For the text-containing cell, return its midpoint in (x, y) coordinate format. 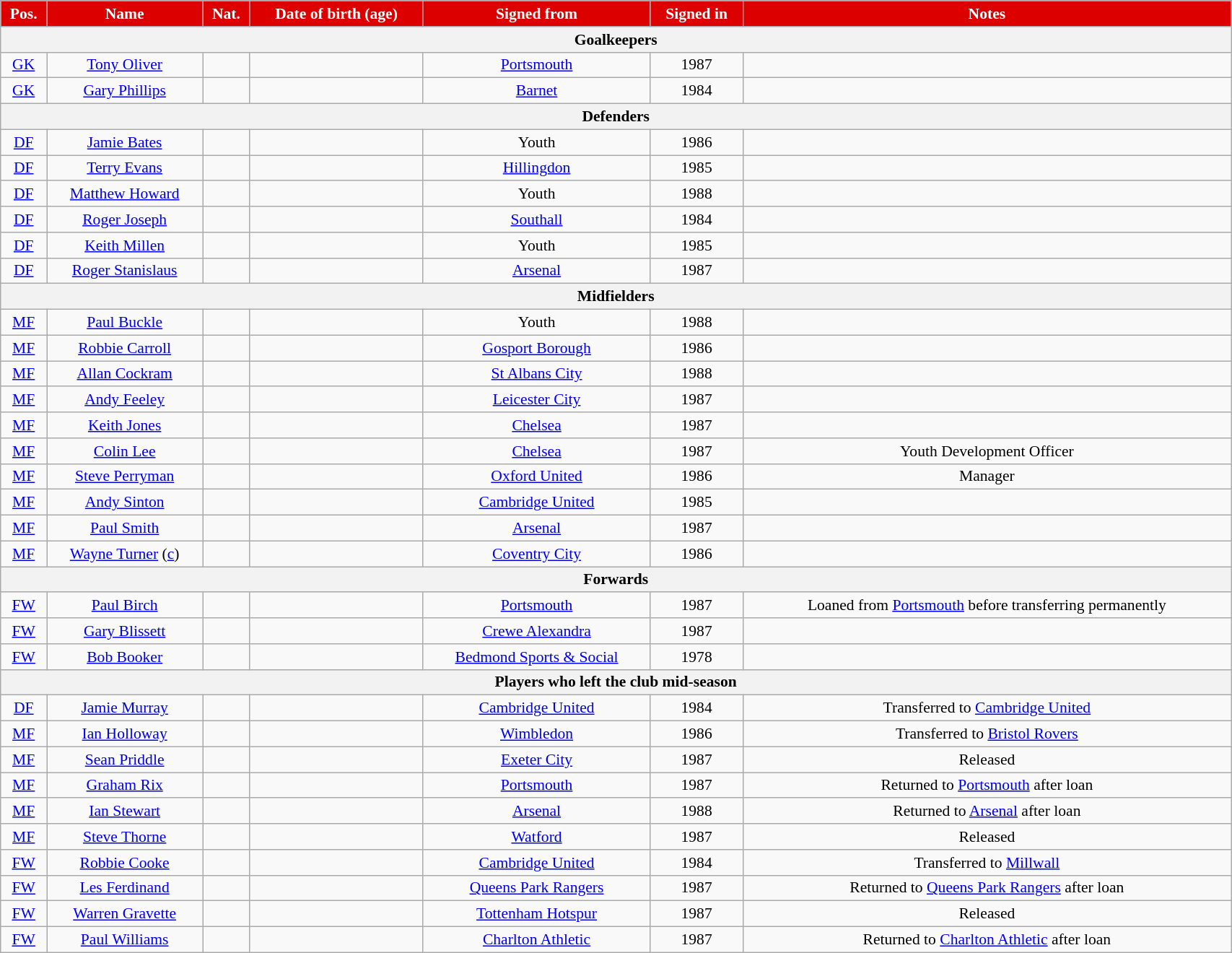
Crewe Alexandra (537, 631)
Transferred to Bristol Rovers (987, 734)
Signed in (696, 14)
Paul Smith (125, 528)
Manager (987, 476)
Date of birth (age) (336, 14)
Coventry City (537, 554)
1978 (696, 657)
Paul Buckle (125, 323)
Andy Sinton (125, 502)
Ian Stewart (125, 811)
Gary Blissett (125, 631)
Paul Birch (125, 606)
Players who left the club mid-season (616, 682)
Allan Cockram (125, 374)
Robbie Cooke (125, 863)
Tony Oliver (125, 65)
Wimbledon (537, 734)
Queens Park Rangers (537, 888)
Barnet (537, 91)
Southall (537, 219)
Midfielders (616, 297)
Warren Gravette (125, 914)
Signed from (537, 14)
Keith Millen (125, 245)
Notes (987, 14)
Ian Holloway (125, 734)
Pos. (24, 14)
Bob Booker (125, 657)
Returned to Portsmouth after loan (987, 786)
Colin Lee (125, 451)
St Albans City (537, 374)
Goalkeepers (616, 40)
Forwards (616, 580)
Roger Stanislaus (125, 271)
Nat. (227, 14)
Wayne Turner (c) (125, 554)
Returned to Queens Park Rangers after loan (987, 888)
Matthew Howard (125, 194)
Roger Joseph (125, 219)
Andy Feeley (125, 400)
Loaned from Portsmouth before transferring permanently (987, 606)
Hillingdon (537, 168)
Robbie Carroll (125, 348)
Bedmond Sports & Social (537, 657)
Gosport Borough (537, 348)
Exeter City (537, 760)
Transferred to Millwall (987, 863)
Steve Perryman (125, 476)
Keith Jones (125, 425)
Les Ferdinand (125, 888)
Defenders (616, 117)
Name (125, 14)
Transferred to Cambridge United (987, 708)
Returned to Charlton Athletic after loan (987, 940)
Graham Rix (125, 786)
Jamie Bates (125, 142)
Paul Williams (125, 940)
Watford (537, 837)
Youth Development Officer (987, 451)
Gary Phillips (125, 91)
Terry Evans (125, 168)
Returned to Arsenal after loan (987, 811)
Steve Thorne (125, 837)
Charlton Athletic (537, 940)
Tottenham Hotspur (537, 914)
Oxford United (537, 476)
Sean Priddle (125, 760)
Jamie Murray (125, 708)
Leicester City (537, 400)
